Detect which cell encompasses the target text, then output its [X, Y] center coordinate. 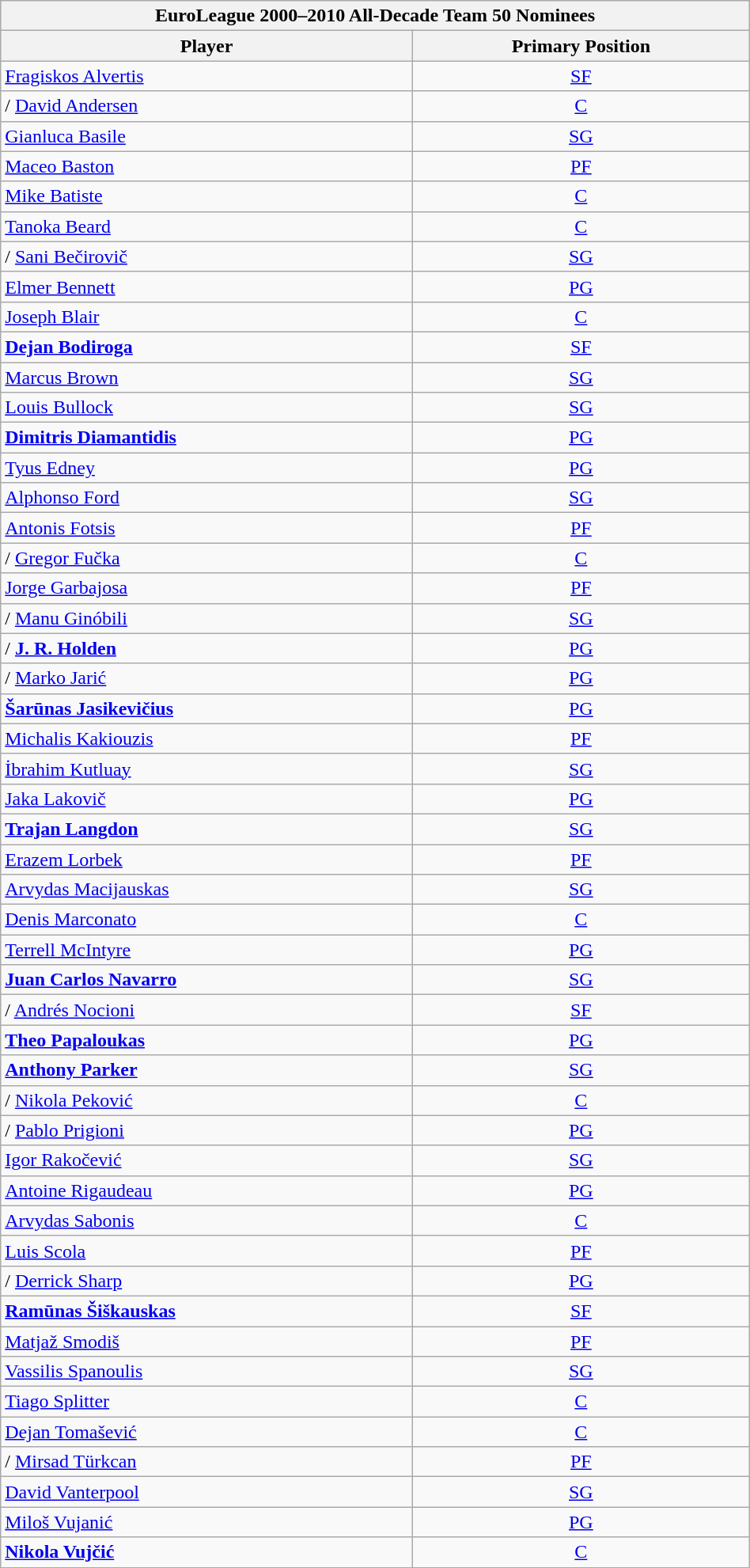
Mike Batiste [207, 196]
Jaka Lakovič [207, 799]
Arvydas Sabonis [207, 1221]
Player [207, 46]
/ David Andersen [207, 106]
Tyus Edney [207, 468]
/ Marko Jarić [207, 678]
Vassilis Spanoulis [207, 1372]
Luis Scola [207, 1251]
Gianluca Basile [207, 136]
Antoine Rigaudeau [207, 1190]
EuroLeague 2000–2010 All-Decade Team 50 Nominees [375, 16]
Theo Papaloukas [207, 1040]
Denis Marconato [207, 920]
/ J. R. Holden [207, 648]
Terrell McIntyre [207, 950]
Erazem Lorbek [207, 859]
Arvydas Macijauskas [207, 890]
Anthony Parker [207, 1070]
Igor Rakočević [207, 1160]
Maceo Baston [207, 166]
İbrahim Kutluay [207, 769]
Trajan Langdon [207, 829]
Juan Carlos Navarro [207, 980]
Ramūnas Šiškauskas [207, 1311]
/ Mirsad Türkcan [207, 1462]
Nikola Vujčić [207, 1552]
/ Manu Ginóbili [207, 618]
Miloš Vujanić [207, 1522]
/ Pablo Prigioni [207, 1130]
/ Nikola Peković [207, 1100]
Michalis Kakiouzis [207, 738]
Dimitris Diamantidis [207, 438]
/ Sani Bečirovič [207, 256]
David Vanterpool [207, 1492]
Matjaž Smodiš [207, 1342]
/ Gregor Fučka [207, 558]
Jorge Garbajosa [207, 588]
/ Andrés Nocioni [207, 1010]
Louis Bullock [207, 408]
Šarūnas Jasikevičius [207, 708]
Dejan Tomašević [207, 1432]
Alphonso Ford [207, 498]
Joseph Blair [207, 317]
/ Derrick Sharp [207, 1281]
Dejan Bodiroga [207, 347]
Antonis Fotsis [207, 528]
Marcus Brown [207, 378]
Tanoka Beard [207, 226]
Tiago Splitter [207, 1402]
Elmer Bennett [207, 287]
Fragiskos Alvertis [207, 76]
Primary Position [581, 46]
